Output the [x, y] coordinate of the center of the cell containing the given text.  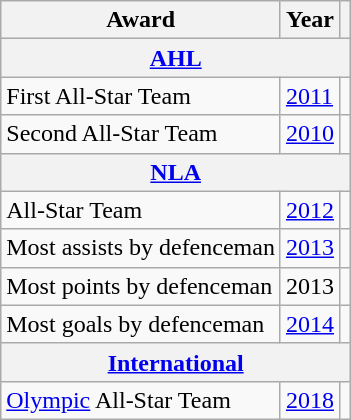
Most assists by defenceman [141, 248]
Second All-Star Team [141, 134]
2012 [310, 210]
NLA [176, 172]
Award [141, 20]
All-Star Team [141, 210]
First All-Star Team [141, 96]
2014 [310, 324]
Olympic All-Star Team [141, 400]
Most goals by defenceman [141, 324]
2010 [310, 134]
AHL [176, 58]
2011 [310, 96]
Year [310, 20]
2018 [310, 400]
International [176, 362]
Most points by defenceman [141, 286]
